Locate the cell with the specified text and output its [X, Y] center coordinate. 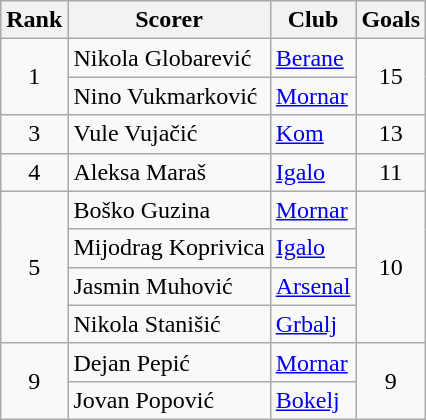
Arsenal [313, 286]
13 [391, 134]
Aleksa Maraš [169, 172]
Bokelj [313, 400]
5 [34, 267]
Scorer [169, 20]
Mijodrag Koprivica [169, 248]
Berane [313, 58]
Nino Vukmarković [169, 96]
Club [313, 20]
Goals [391, 20]
Kom [313, 134]
11 [391, 172]
Jovan Popović [169, 400]
Jasmin Muhović [169, 286]
Dejan Pepić [169, 362]
Boško Guzina [169, 210]
Nikola Globarević [169, 58]
4 [34, 172]
1 [34, 77]
Rank [34, 20]
15 [391, 77]
10 [391, 267]
Nikola Stanišić [169, 324]
3 [34, 134]
Grbalj [313, 324]
Vule Vujačić [169, 134]
